Output the [x, y] coordinate of the center of the cell containing the given text.  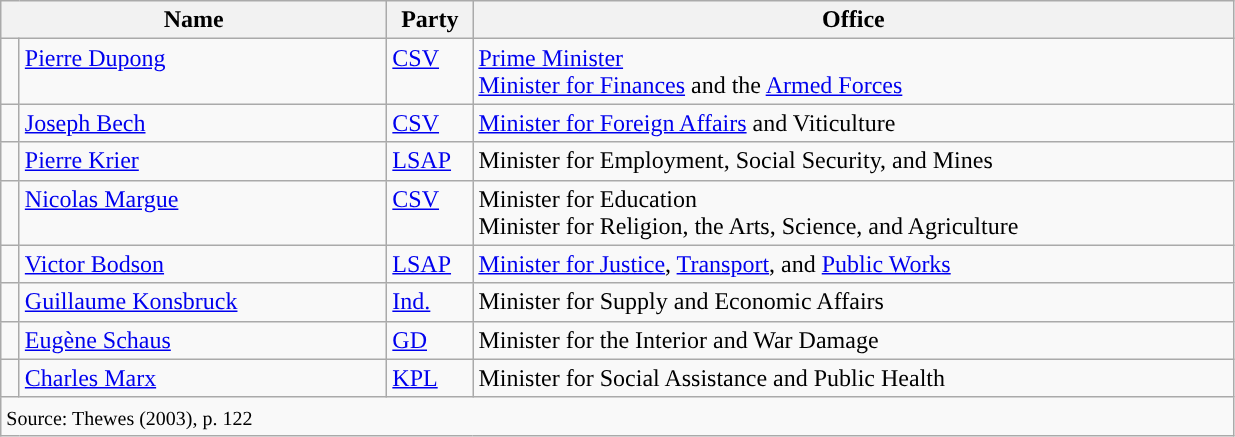
Charles Marx [203, 378]
Victor Bodson [203, 264]
Office [854, 20]
GD [430, 340]
Pierre Dupong [203, 72]
Prime Minister Minister for Finances and the Armed Forces [854, 72]
Guillaume Konsbruck [203, 302]
Joseph Bech [203, 123]
KPL [430, 378]
Source: Thewes (2003), p. 122 [618, 416]
Minister for Justice, Transport, and Public Works [854, 264]
Eugène Schaus [203, 340]
Name [194, 20]
Ind. [430, 302]
Minister for Foreign Affairs and Viticulture [854, 123]
Minister for Employment, Social Security, and Mines [854, 161]
Party [430, 20]
Minister for Education Minister for Religion, the Arts, Science, and Agriculture [854, 212]
Minister for the Interior and War Damage [854, 340]
Minister for Supply and Economic Affairs [854, 302]
Pierre Krier [203, 161]
Nicolas Margue [203, 212]
Minister for Social Assistance and Public Health [854, 378]
